Determine the (x, y) coordinate at the center of the cell enclosing the given text.  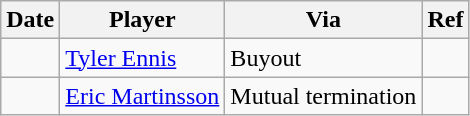
Via (324, 20)
Tyler Ennis (142, 58)
Buyout (324, 58)
Eric Martinsson (142, 96)
Ref (446, 20)
Player (142, 20)
Mutual termination (324, 96)
Date (30, 20)
